Provide the (X, Y) coordinate of the cell's center where the given text is located.  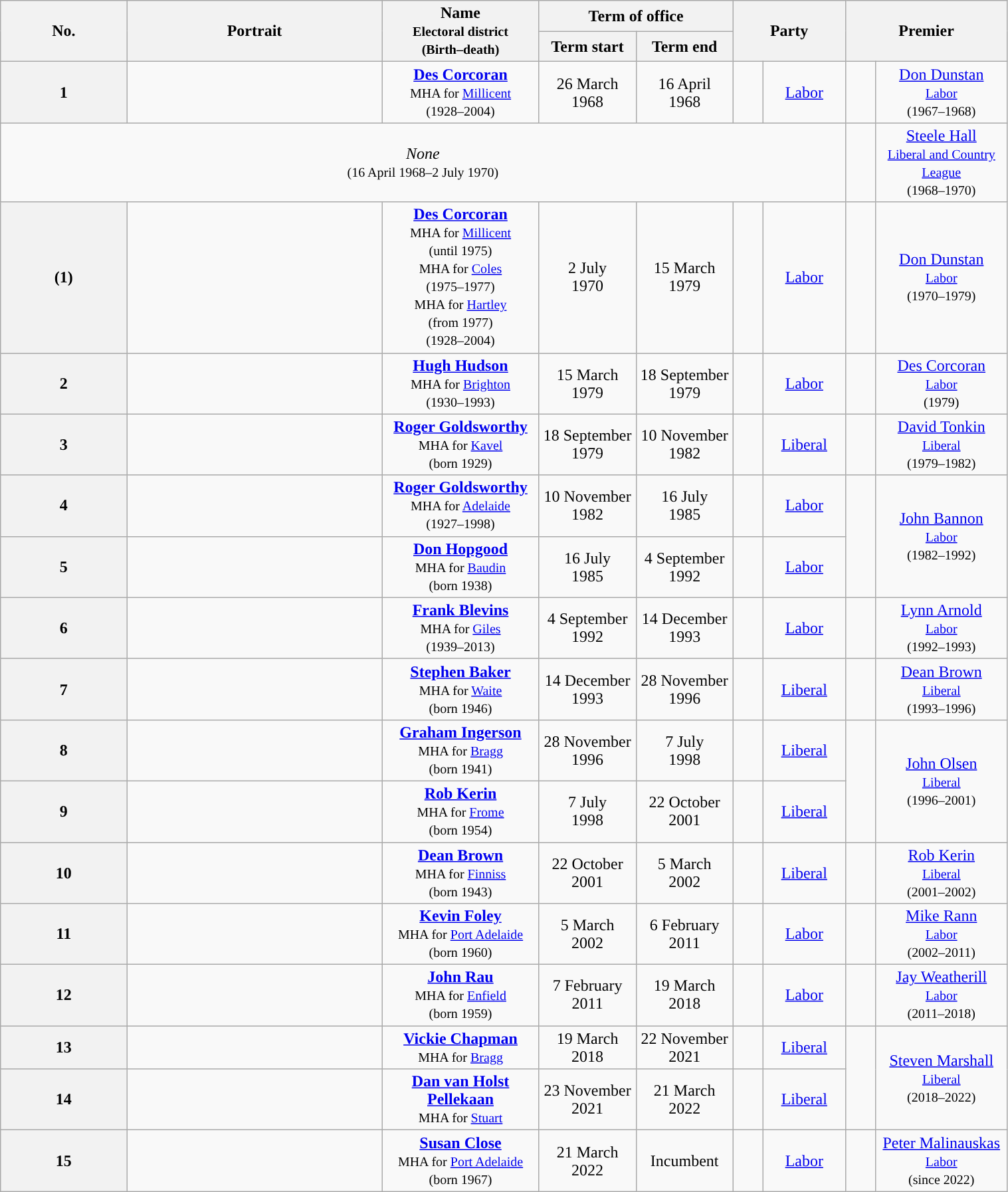
None(16 April 1968–2 July 1970) (423, 162)
John RauMHA for Enfield(born 1959) (460, 995)
3 (64, 445)
Graham IngersonMHA for Bragg(born 1941) (460, 750)
Term of office (636, 16)
Term end (684, 47)
David TonkinLiberal(1979–1982) (941, 445)
26 March1968 (587, 92)
Incumbent (684, 1161)
8 (64, 750)
Steele HallLiberal and Country League(1968–1970) (941, 162)
5 (64, 567)
Lynn ArnoldLabor(1992–1993) (941, 628)
Dean BrownLiberal(1993–1996) (941, 689)
Don DunstanLabor(1970–1979) (941, 278)
Rob KerinMHA for Frome(born 1954) (460, 811)
15 (64, 1161)
6 February2011 (684, 934)
Party (789, 31)
1 (64, 92)
Stephen BakerMHA for Waite(born 1946) (460, 689)
2 (64, 383)
Susan CloseMHA for Port Adelaide(born 1967) (460, 1161)
Dean BrownMHA for Finniss(born 1943) (460, 873)
Mike RannLabor(2002–2011) (941, 934)
Dan van Holst PellekaanMHA for Stuart (460, 1100)
Des CorcoranMHA for Millicent(1928–2004) (460, 92)
Jay WeatherillLabor(2011–2018) (941, 995)
John BannonLabor(1982–1992) (941, 536)
Don HopgoodMHA for Baudin(born 1938) (460, 567)
2 July1970 (587, 278)
14 (64, 1100)
Frank BlevinsMHA for Giles(1939–2013) (460, 628)
23 November2021 (587, 1100)
No. (64, 31)
Portrait (254, 31)
NameElectoral district(Birth–death) (460, 31)
16 April1968 (684, 92)
7 February2011 (587, 995)
Kevin FoleyMHA for Port Adelaide(born 1960) (460, 934)
10 (64, 873)
Don DunstanLabor(1967–1968) (941, 92)
Des CorcoranMHA for Millicent(until 1975)MHA for Coles(1975–1977)MHA for Hartley(from 1977)(1928–2004) (460, 278)
(1) (64, 278)
11 (64, 934)
John OlsenLiberal(1996–2001) (941, 781)
Premier (926, 31)
12 (64, 995)
Hugh HudsonMHA for Brighton(1930–1993) (460, 383)
Des CorcoranLabor(1979) (941, 383)
7 (64, 689)
Roger GoldsworthyMHA for Kavel(born 1929) (460, 445)
4 (64, 506)
Rob KerinLiberal(2001–2002) (941, 873)
Steven MarshallLiberal(2018–2022) (941, 1078)
9 (64, 811)
Term start (587, 47)
Roger GoldsworthyMHA for Adelaide(1927–1998) (460, 506)
13 (64, 1047)
6 (64, 628)
Vickie ChapmanMHA for Bragg (460, 1047)
22 November2021 (684, 1047)
Peter MalinauskasLabor(since 2022) (941, 1161)
